Extract the [x, y] coordinate from the center of the cell holding the provided text.  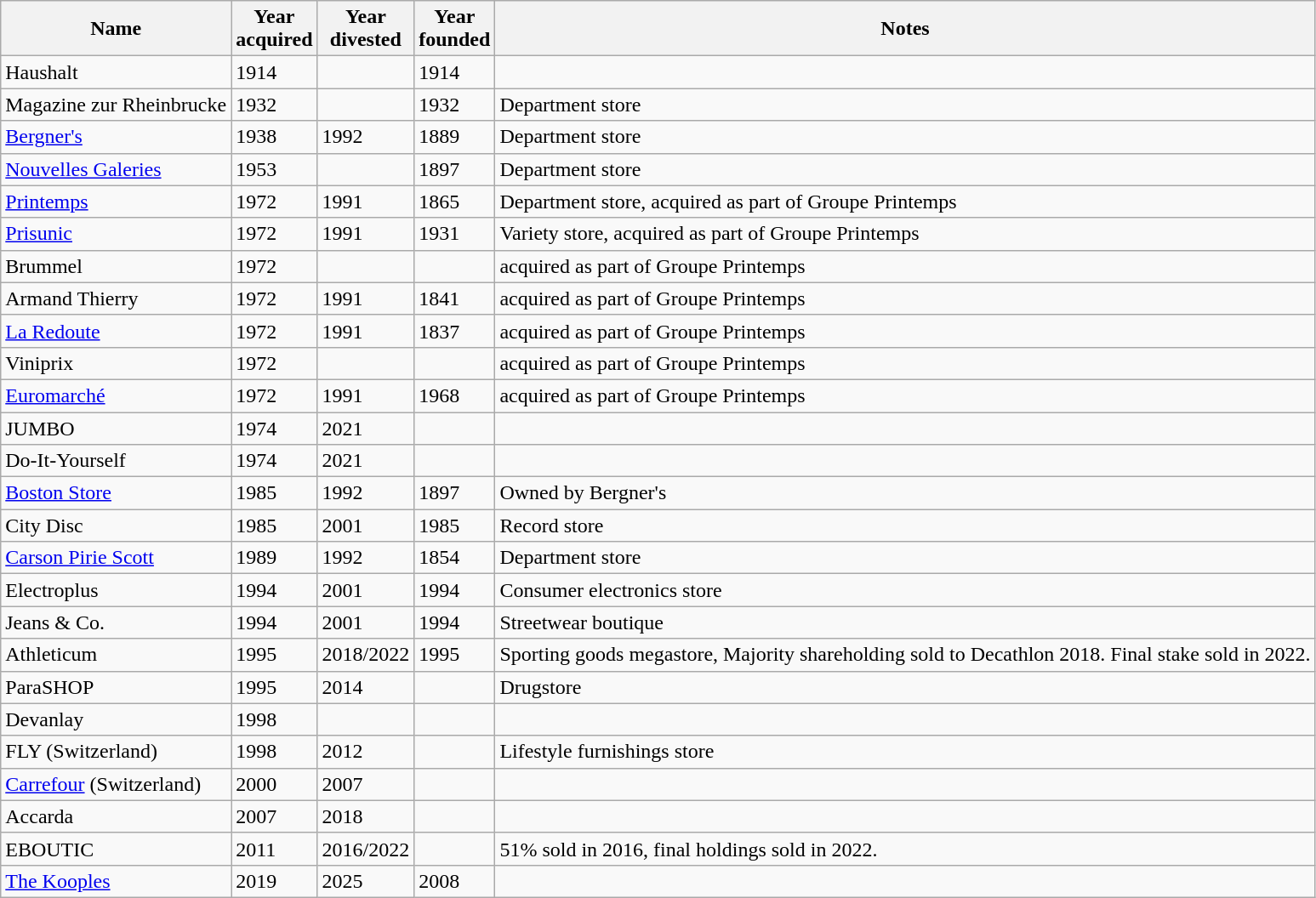
Owned by Bergner's [905, 493]
City Disc [116, 526]
Electroplus [116, 590]
Yearfounded [454, 29]
2011 [274, 849]
Athleticum [116, 655]
2000 [274, 784]
2018 [366, 816]
2016/2022 [366, 849]
Yearacquired [274, 29]
2012 [366, 752]
EBOUTIC [116, 849]
Yeardivested [366, 29]
Viniprix [116, 363]
Department store, acquired as part of Groupe Printemps [905, 202]
1931 [454, 234]
Accarda [116, 816]
1938 [274, 137]
1837 [454, 331]
Haushalt [116, 72]
1989 [274, 558]
FLY (Switzerland) [116, 752]
Notes [905, 29]
2014 [366, 687]
Devanlay [116, 719]
Consumer electronics store [905, 590]
Magazine zur Rheinbrucke [116, 105]
Do-It-Yourself [116, 461]
Jeans & Co. [116, 622]
Boston Store [116, 493]
Bergner's [116, 137]
Drugstore [905, 687]
Carrefour (Switzerland) [116, 784]
ParaSHOP [116, 687]
Sporting goods megastore, Majority shareholding sold to Decathlon 2018. Final stake sold in 2022. [905, 655]
2018/2022 [366, 655]
Name [116, 29]
1841 [454, 298]
1854 [454, 558]
Variety store, acquired as part of Groupe Printemps [905, 234]
2025 [366, 881]
2008 [454, 881]
1865 [454, 202]
Printemps [116, 202]
1968 [454, 395]
JUMBO [116, 428]
51% sold in 2016, final holdings sold in 2022. [905, 849]
The Kooples [116, 881]
2019 [274, 881]
1953 [274, 169]
Nouvelles Galeries [116, 169]
Prisunic [116, 234]
Streetwear boutique [905, 622]
1889 [454, 137]
Lifestyle furnishings store [905, 752]
Euromarché [116, 395]
Armand Thierry [116, 298]
Carson Pirie Scott [116, 558]
La Redoute [116, 331]
Brummel [116, 266]
Record store [905, 526]
